Return (x, y) of the center of cell containing provided text 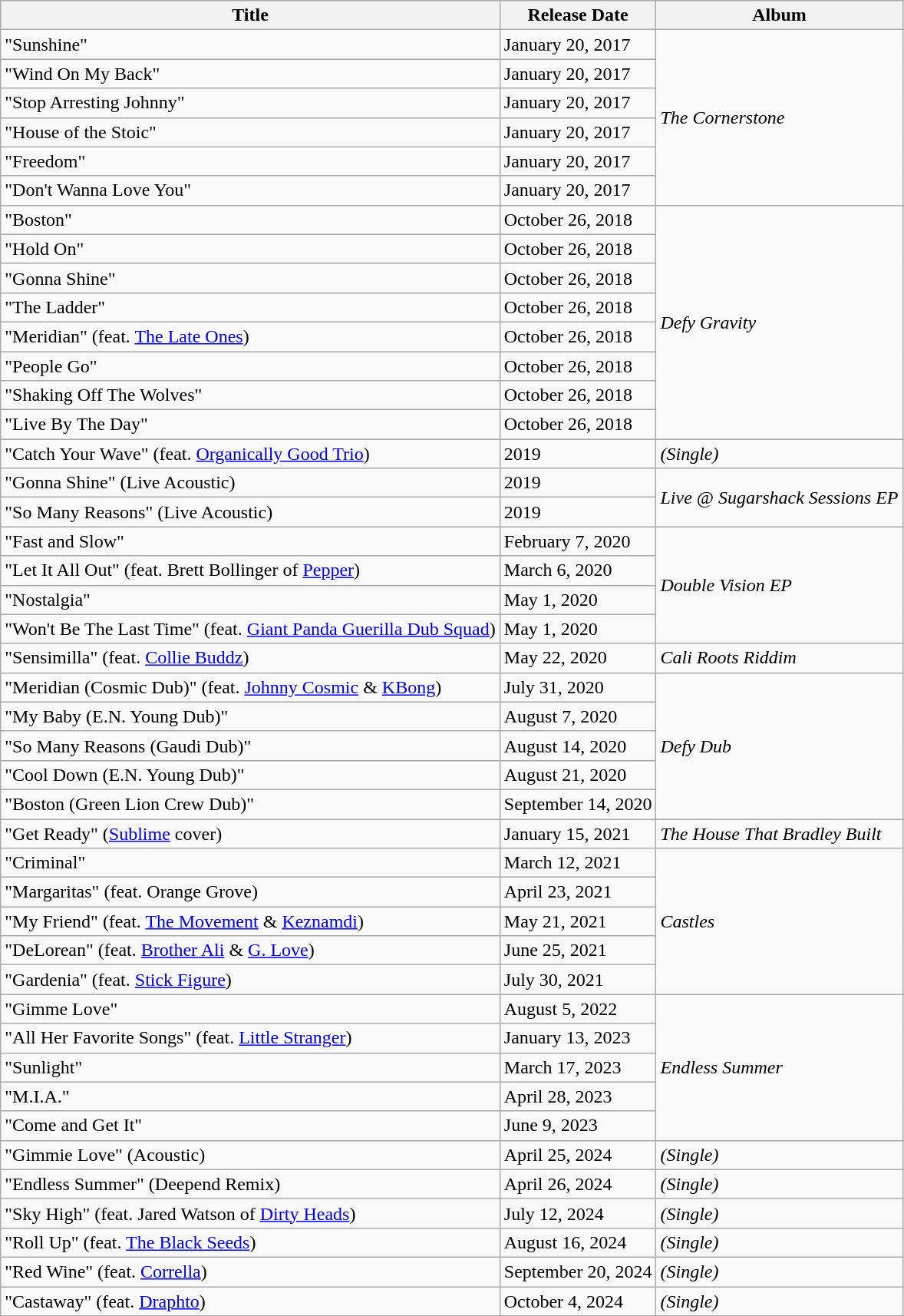
Double Vision EP (780, 585)
"Margaritas" (feat. Orange Grove) (250, 892)
"My Friend" (feat. The Movement & Keznamdi) (250, 921)
August 7, 2020 (578, 716)
"Sky High" (feat. Jared Watson of Dirty Heads) (250, 1213)
The Cornerstone (780, 117)
Album (780, 15)
"Endless Summer" (Deepend Remix) (250, 1184)
March 12, 2021 (578, 863)
August 21, 2020 (578, 775)
"Meridian" (feat. The Late Ones) (250, 336)
"People Go" (250, 366)
May 21, 2021 (578, 921)
"Gonna Shine" (250, 278)
"Let It All Out" (feat. Brett Bollinger of Pepper) (250, 570)
January 15, 2021 (578, 833)
June 25, 2021 (578, 951)
March 17, 2023 (578, 1067)
"Sensimilla" (feat. Collie Buddz) (250, 658)
"Boston (Green Lion Crew Dub)" (250, 804)
"Nostalgia" (250, 600)
"Freedom" (250, 161)
"Cool Down (E.N. Young Dub)" (250, 775)
The House That Bradley Built (780, 833)
"Roll Up" (feat. The Black Seeds) (250, 1242)
March 6, 2020 (578, 570)
Defy Gravity (780, 322)
"Don't Wanna Love You" (250, 190)
"Gardenia" (feat. Stick Figure) (250, 980)
"Stop Arresting Johnny" (250, 103)
"M.I.A." (250, 1096)
"Boston" (250, 220)
"Meridian (Cosmic Dub)" (feat. Johnny Cosmic & KBong) (250, 687)
"Hold On" (250, 249)
"Sunshine" (250, 45)
September 20, 2024 (578, 1271)
"Fast and Slow" (250, 541)
Title (250, 15)
"So Many Reasons" (Live Acoustic) (250, 512)
May 22, 2020 (578, 658)
Defy Dub (780, 746)
"Criminal" (250, 863)
"So Many Reasons (Gaudi Dub)" (250, 746)
"Shaking Off The Wolves" (250, 395)
April 25, 2024 (578, 1155)
April 28, 2023 (578, 1096)
"Catch Your Wave" (feat. Organically Good Trio) (250, 454)
September 14, 2020 (578, 804)
"Come and Get It" (250, 1126)
"House of the Stoic" (250, 132)
"Red Wine" (feat. Corrella) (250, 1271)
"Sunlight" (250, 1067)
August 5, 2022 (578, 1009)
July 30, 2021 (578, 980)
"Live By The Day" (250, 425)
Release Date (578, 15)
"Gonna Shine" (Live Acoustic) (250, 483)
August 16, 2024 (578, 1242)
Cali Roots Riddim (780, 658)
July 12, 2024 (578, 1213)
August 14, 2020 (578, 746)
"Gimme Love" (250, 1009)
January 13, 2023 (578, 1038)
July 31, 2020 (578, 687)
October 4, 2024 (578, 1301)
June 9, 2023 (578, 1126)
Castles (780, 921)
"Wind On My Back" (250, 74)
"All Her Favorite Songs" (feat. Little Stranger) (250, 1038)
"Won't Be The Last Time" (feat. Giant Panda Guerilla Dub Squad) (250, 629)
Live @ Sugarshack Sessions EP (780, 498)
February 7, 2020 (578, 541)
"The Ladder" (250, 307)
April 23, 2021 (578, 892)
"My Baby (E.N. Young Dub)" (250, 716)
"Castaway" (feat. Draphto) (250, 1301)
April 26, 2024 (578, 1184)
"Get Ready" (Sublime cover) (250, 833)
Endless Summer (780, 1067)
"DeLorean" (feat. Brother Ali & G. Love) (250, 951)
"Gimmie Love" (Acoustic) (250, 1155)
